Output the [x, y] coordinate of the center of the cell containing the given text.  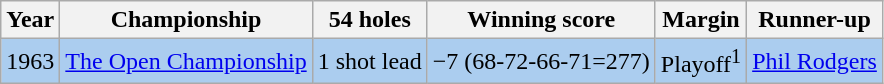
1 shot lead [370, 62]
54 holes [370, 20]
Championship [186, 20]
Phil Rodgers [815, 62]
1963 [30, 62]
Margin [700, 20]
Year [30, 20]
Runner-up [815, 20]
The Open Championship [186, 62]
−7 (68-72-66-71=277) [541, 62]
Winning score [541, 20]
Playoff1 [700, 62]
